Search for the cell housing the specified text and yield its [X, Y] center coordinate. 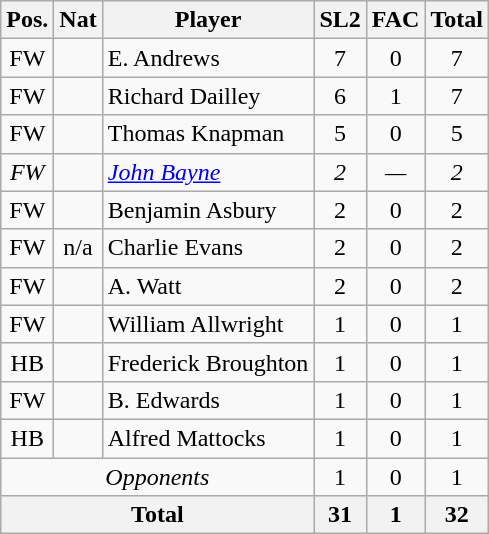
6 [340, 96]
Richard Dailley [208, 96]
FAC [396, 20]
A. Watt [208, 286]
Frederick Broughton [208, 362]
Alfred Mattocks [208, 438]
31 [340, 515]
B. Edwards [208, 400]
Nat [78, 20]
William Allwright [208, 324]
32 [457, 515]
Charlie Evans [208, 248]
n/a [78, 248]
Thomas Knapman [208, 134]
— [396, 172]
Pos. [28, 20]
Player [208, 20]
John Bayne [208, 172]
SL2 [340, 20]
Benjamin Asbury [208, 210]
E. Andrews [208, 58]
Opponents [158, 477]
